From the cell containing the given text, extract its center point as (x, y) coordinate. 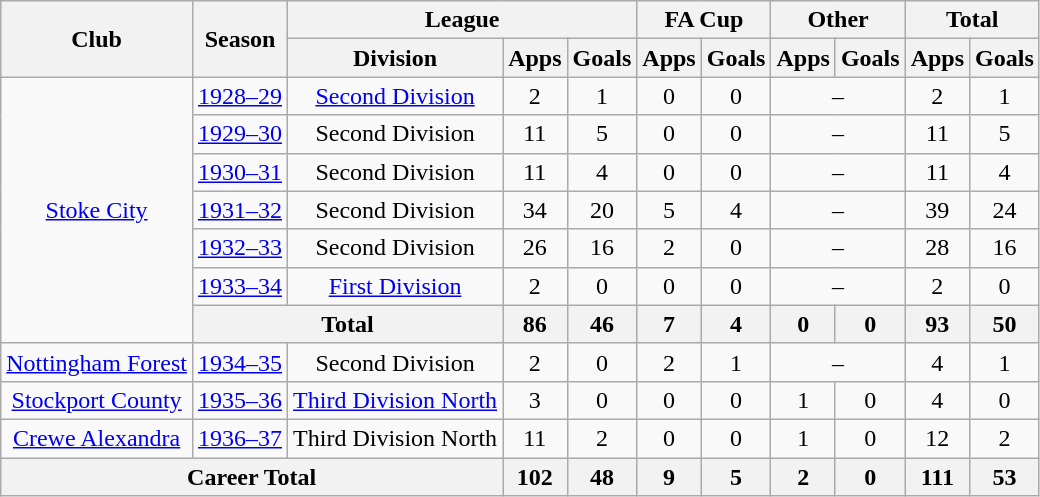
1932–33 (240, 248)
Season (240, 39)
102 (535, 477)
Division (396, 58)
First Division (396, 286)
24 (1005, 210)
39 (937, 210)
50 (1005, 324)
1931–32 (240, 210)
1929–30 (240, 134)
Stockport County (97, 400)
1935–36 (240, 400)
Career Total (252, 477)
7 (669, 324)
League (462, 20)
46 (602, 324)
48 (602, 477)
12 (937, 438)
Club (97, 39)
Nottingham Forest (97, 362)
34 (535, 210)
28 (937, 248)
Stoke City (97, 210)
1928–29 (240, 96)
111 (937, 477)
FA Cup (704, 20)
Other (838, 20)
1934–35 (240, 362)
20 (602, 210)
Crewe Alexandra (97, 438)
3 (535, 400)
26 (535, 248)
1933–34 (240, 286)
93 (937, 324)
1930–31 (240, 172)
9 (669, 477)
1936–37 (240, 438)
86 (535, 324)
53 (1005, 477)
